Output the [X, Y] coordinate of the center of the cell containing the given text.  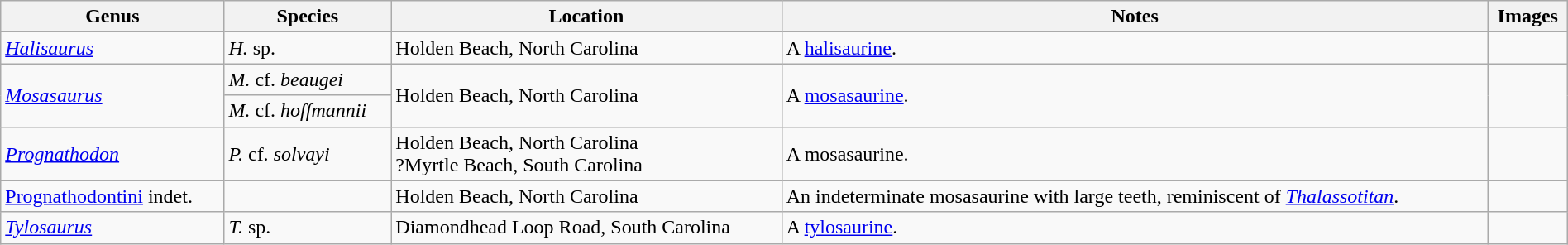
P. cf. solvayi [308, 154]
M. cf. hoffmannii [308, 111]
Location [586, 17]
A tylosaurine. [1135, 228]
Prognathodontini indet. [112, 196]
Halisaurus [112, 48]
T. sp. [308, 228]
A halisaurine. [1135, 48]
Prognathodon [112, 154]
Genus [112, 17]
An indeterminate mosasaurine with large teeth, reminiscent of Thalassotitan. [1135, 196]
Diamondhead Loop Road, South Carolina [586, 228]
Holden Beach, North Carolina?Myrtle Beach, South Carolina [586, 154]
Images [1527, 17]
M. cf. beaugei [308, 79]
Species [308, 17]
Tylosaurus [112, 228]
H. sp. [308, 48]
Notes [1135, 17]
Mosasaurus [112, 95]
